Output the (x, y) coordinate of the center of the cell containing the given text.  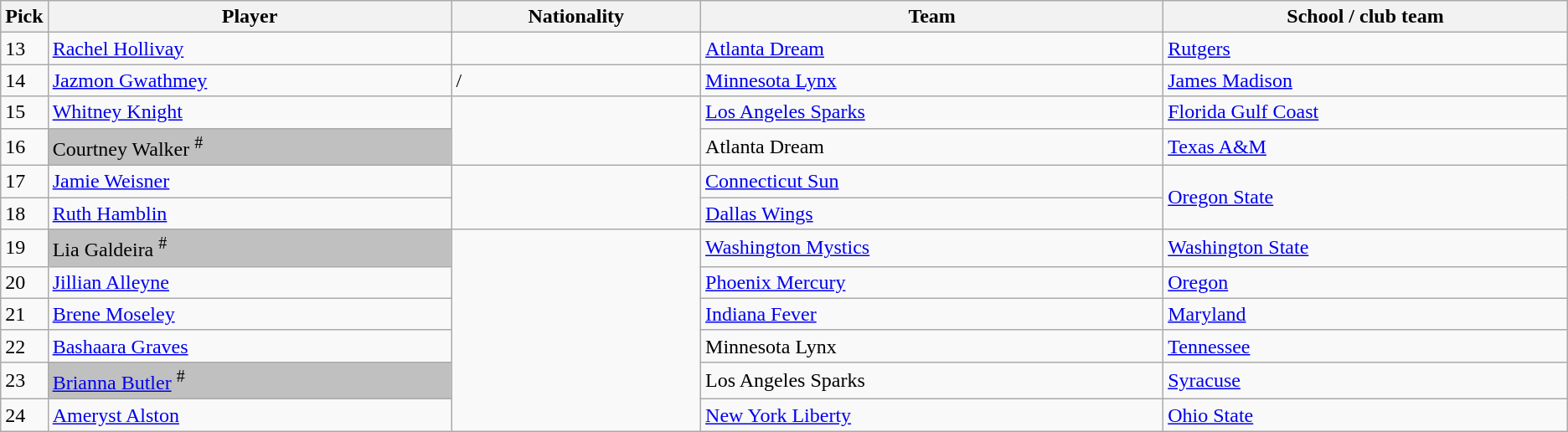
21 (24, 314)
Nationality (576, 17)
Florida Gulf Coast (1365, 112)
24 (24, 415)
Ruth Hamblin (250, 213)
Courtney Walker # (250, 147)
23 (24, 380)
Jazmon Gwathmey (250, 80)
17 (24, 182)
New York Liberty (932, 415)
18 (24, 213)
20 (24, 282)
Oregon (1365, 282)
Phoenix Mercury (932, 282)
15 (24, 112)
Player (250, 17)
Brene Moseley (250, 314)
Tennessee (1365, 346)
Team (932, 17)
Ameryst Alston (250, 415)
Washington Mystics (932, 248)
/ (576, 80)
16 (24, 147)
Jamie Weisner (250, 182)
School / club team (1365, 17)
Texas A&M (1365, 147)
Oregon State (1365, 198)
Bashaara Graves (250, 346)
Pick (24, 17)
Syracuse (1365, 380)
Ohio State (1365, 415)
Whitney Knight (250, 112)
19 (24, 248)
22 (24, 346)
Lia Galdeira # (250, 248)
14 (24, 80)
Maryland (1365, 314)
Dallas Wings (932, 213)
Washington State (1365, 248)
Connecticut Sun (932, 182)
13 (24, 49)
Rachel Hollivay (250, 49)
Rutgers (1365, 49)
James Madison (1365, 80)
Brianna Butler # (250, 380)
Jillian Alleyne (250, 282)
Indiana Fever (932, 314)
